Extract the [X, Y] coordinate from the center of the cell holding the provided text.  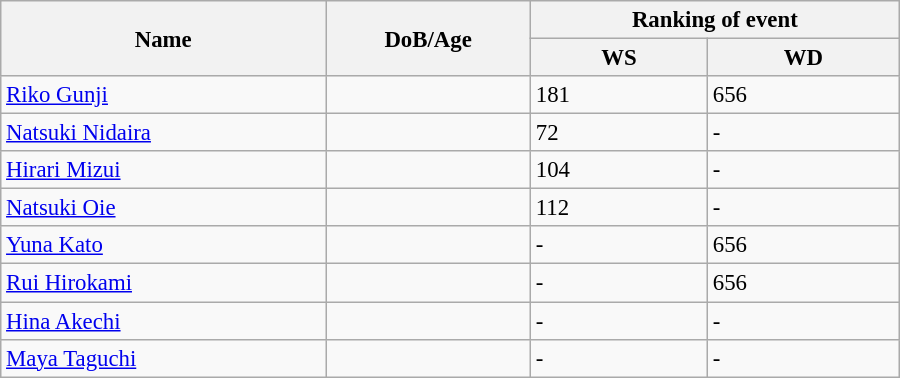
WD [804, 58]
104 [618, 170]
Name [164, 38]
Riko Gunji [164, 95]
Maya Taguchi [164, 358]
Yuna Kato [164, 245]
Natsuki Oie [164, 208]
DoB/Age [428, 38]
WS [618, 58]
Natsuki Nidaira [164, 133]
Ranking of event [714, 20]
Hina Akechi [164, 321]
72 [618, 133]
Hirari Mizui [164, 170]
112 [618, 208]
181 [618, 95]
Rui Hirokami [164, 283]
